Find where the given text appears and provide that cell's center as [X, Y] coordinate. 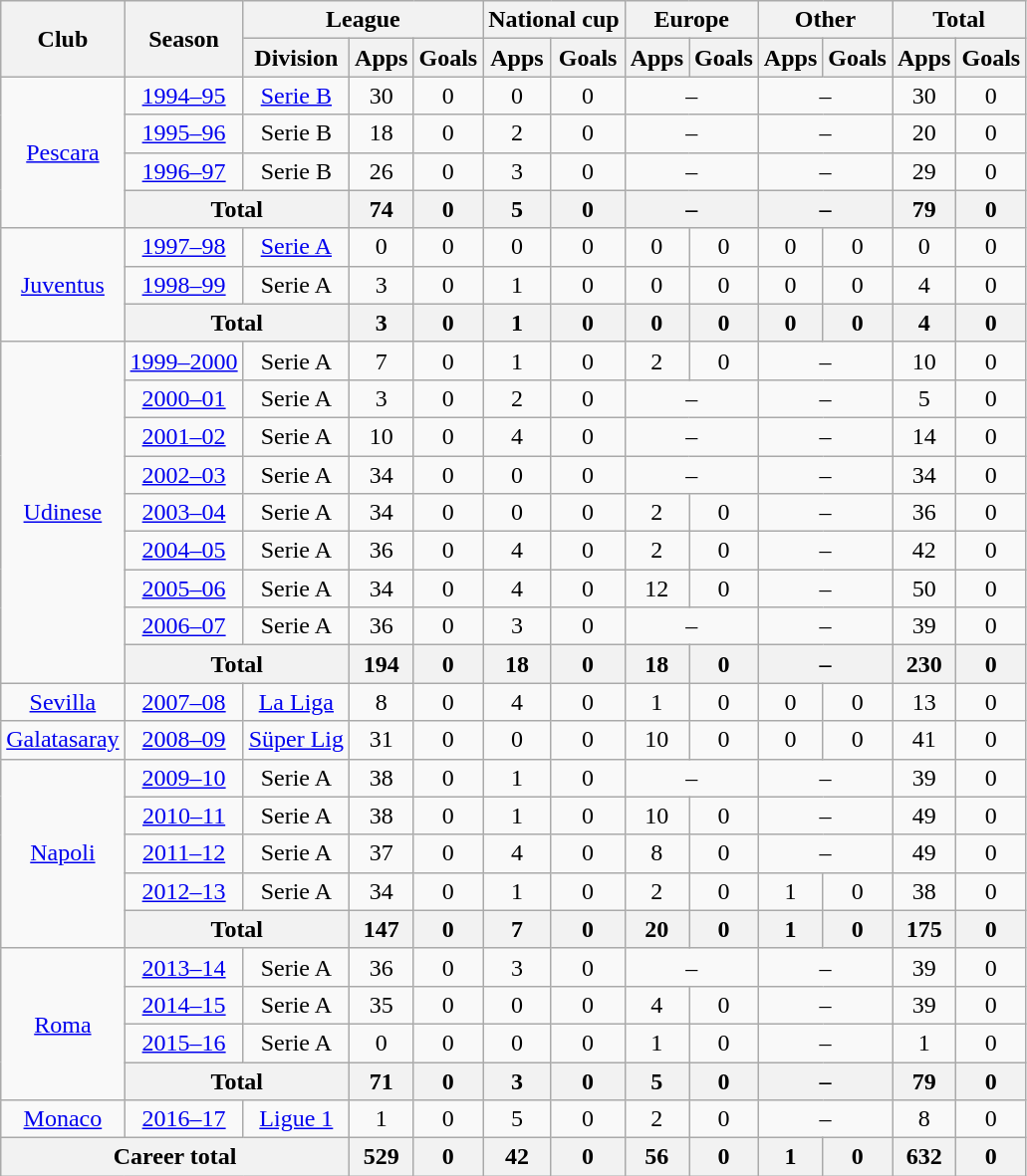
41 [924, 740]
Club [63, 39]
31 [382, 740]
175 [924, 929]
194 [382, 664]
2013–14 [183, 967]
2016–17 [183, 1119]
1995–96 [183, 133]
13 [924, 702]
29 [924, 171]
Career total [175, 1157]
2001–02 [183, 436]
1994–95 [183, 96]
1998–99 [183, 285]
Ligue 1 [296, 1119]
Europe [691, 20]
50 [924, 588]
Monaco [63, 1119]
2002–03 [183, 475]
Pescara [63, 152]
Süper Lig [296, 740]
Sevilla [63, 702]
National cup [554, 20]
632 [924, 1157]
2000–01 [183, 398]
71 [382, 1080]
La Liga [296, 702]
26 [382, 171]
2005–06 [183, 588]
2004–05 [183, 551]
1997–98 [183, 247]
147 [382, 929]
Napoli [63, 853]
2015–16 [183, 1043]
56 [656, 1157]
2012–13 [183, 891]
2006–07 [183, 626]
2011–12 [183, 853]
12 [656, 588]
2014–15 [183, 1005]
2009–10 [183, 778]
14 [924, 436]
Season [183, 39]
Galatasaray [63, 740]
Other [825, 20]
1999–2000 [183, 360]
Udinese [63, 512]
74 [382, 209]
2008–09 [183, 740]
230 [924, 664]
35 [382, 1005]
Roma [63, 1024]
37 [382, 853]
Juventus [63, 285]
2003–04 [183, 513]
2010–11 [183, 816]
2007–08 [183, 702]
League [363, 20]
Division [296, 58]
1996–97 [183, 171]
529 [382, 1157]
